Search for the cell housing the specified text and yield its [x, y] center coordinate. 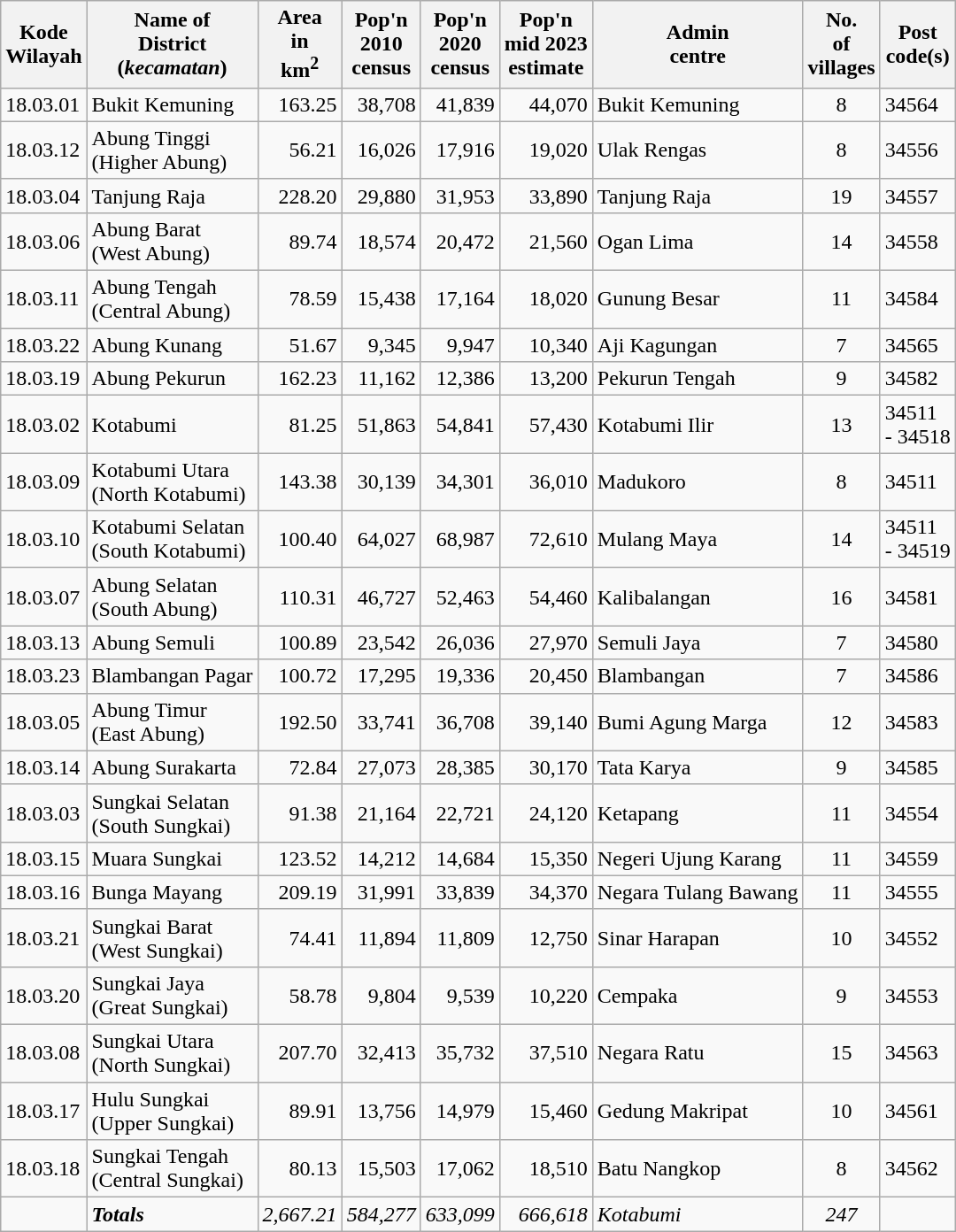
56.21 [299, 150]
34559 [917, 859]
34564 [917, 104]
19 [841, 196]
18.03.03 [44, 812]
51,863 [381, 425]
Hulu Sungkai (Upper Sungkai) [172, 1112]
80.13 [299, 1168]
34565 [917, 345]
10,340 [545, 345]
74.41 [299, 938]
Areain km2 [299, 44]
34511- 34519 [917, 540]
Sungkai Barat (West Sungkai) [172, 938]
36,010 [545, 481]
31,953 [460, 196]
Negeri Ujung Karang [698, 859]
34,301 [460, 481]
18,574 [381, 241]
54,841 [460, 425]
33,890 [545, 196]
Abung Timur (East Abung) [172, 722]
Bumi Agung Marga [698, 722]
Sungkai Utara (North Sungkai) [172, 1053]
20,472 [460, 241]
Sungkai Jaya (Great Sungkai) [172, 995]
51.67 [299, 345]
34582 [917, 379]
9,345 [381, 345]
15,438 [381, 299]
34562 [917, 1168]
34563 [917, 1053]
34511 [917, 481]
18.03.09 [44, 481]
36,708 [460, 722]
14,684 [460, 859]
16 [841, 597]
18.03.11 [44, 299]
Sungkai Tengah (Central Sungkai) [172, 1168]
123.52 [299, 859]
Madukoro [698, 481]
64,027 [381, 540]
Postcode(s) [917, 44]
Negara Ratu [698, 1053]
Mulang Maya [698, 540]
Totals [172, 1214]
22,721 [460, 812]
91.38 [299, 812]
33,839 [460, 892]
17,916 [460, 150]
100.72 [299, 676]
12 [841, 722]
18.03.10 [44, 540]
19,336 [460, 676]
18,020 [545, 299]
192.50 [299, 722]
34553 [917, 995]
Ulak Rengas [698, 150]
15,350 [545, 859]
Blambangan Pagar [172, 676]
34586 [917, 676]
18.03.21 [44, 938]
17,164 [460, 299]
Ketapang [698, 812]
34554 [917, 812]
32,413 [381, 1053]
Sinar Harapan [698, 938]
Abung Kunang [172, 345]
35,732 [460, 1053]
Batu Nangkop [698, 1168]
15,460 [545, 1112]
34583 [917, 722]
27,073 [381, 767]
72.84 [299, 767]
37,510 [545, 1053]
Sungkai Selatan (South Sungkai) [172, 812]
18.03.20 [44, 995]
18.03.23 [44, 676]
247 [841, 1214]
Cempaka [698, 995]
30,139 [381, 481]
228.20 [299, 196]
68,987 [460, 540]
Blambangan [698, 676]
100.89 [299, 643]
Kotabumi Ilir [698, 425]
34556 [917, 150]
Pop'n 2020census [460, 44]
14,212 [381, 859]
12,750 [545, 938]
162.23 [299, 379]
110.31 [299, 597]
18.03.01 [44, 104]
18.03.02 [44, 425]
18.03.05 [44, 722]
34555 [917, 892]
15,503 [381, 1168]
18.03.16 [44, 892]
Abung Semuli [172, 643]
18.03.06 [44, 241]
18.03.07 [44, 597]
2,667.21 [299, 1214]
666,618 [545, 1214]
No.ofvillages [841, 44]
18.03.18 [44, 1168]
33,741 [381, 722]
89.91 [299, 1112]
13 [841, 425]
41,839 [460, 104]
Gunung Besar [698, 299]
Kotabumi Selatan (South Kotabumi) [172, 540]
18.03.19 [44, 379]
18.03.15 [44, 859]
13,756 [381, 1112]
18.03.04 [44, 196]
100.40 [299, 540]
18.03.12 [44, 150]
Abung Pekurun [172, 379]
9,539 [460, 995]
31,991 [381, 892]
16,026 [381, 150]
46,727 [381, 597]
29,880 [381, 196]
89.74 [299, 241]
9,947 [460, 345]
Aji Kagungan [698, 345]
Kalibalangan [698, 597]
34584 [917, 299]
11,809 [460, 938]
18.03.14 [44, 767]
34557 [917, 196]
Muara Sungkai [172, 859]
34558 [917, 241]
Admincentre [698, 44]
39,140 [545, 722]
21,560 [545, 241]
Abung Tinggi (Higher Abung) [172, 150]
78.59 [299, 299]
30,170 [545, 767]
Pekurun Tengah [698, 379]
20,450 [545, 676]
Tata Karya [698, 767]
38,708 [381, 104]
163.25 [299, 104]
15 [841, 1053]
34585 [917, 767]
207.70 [299, 1053]
34580 [917, 643]
12,386 [460, 379]
24,120 [545, 812]
Kotabumi Utara (North Kotabumi) [172, 481]
18.03.08 [44, 1053]
Abung Tengah (Central Abung) [172, 299]
72,610 [545, 540]
Bunga Mayang [172, 892]
18.03.13 [44, 643]
209.19 [299, 892]
13,200 [545, 379]
9,804 [381, 995]
584,277 [381, 1214]
Abung Selatan (South Abung) [172, 597]
44,070 [545, 104]
Pop'n mid 2023estimate [545, 44]
34561 [917, 1112]
Ogan Lima [698, 241]
11,894 [381, 938]
28,385 [460, 767]
143.38 [299, 481]
10,220 [545, 995]
Kode Wilayah [44, 44]
Semuli Jaya [698, 643]
Abung Barat (West Abung) [172, 241]
58.78 [299, 995]
81.25 [299, 425]
34511- 34518 [917, 425]
17,295 [381, 676]
18,510 [545, 1168]
34552 [917, 938]
57,430 [545, 425]
14,979 [460, 1112]
52,463 [460, 597]
Name ofDistrict(kecamatan) [172, 44]
26,036 [460, 643]
54,460 [545, 597]
23,542 [381, 643]
Gedung Makripat [698, 1112]
27,970 [545, 643]
18.03.17 [44, 1112]
21,164 [381, 812]
17,062 [460, 1168]
Negara Tulang Bawang [698, 892]
Pop'n 2010census [381, 44]
34,370 [545, 892]
11,162 [381, 379]
18.03.22 [44, 345]
633,099 [460, 1214]
19,020 [545, 150]
Abung Surakarta [172, 767]
34581 [917, 597]
